Return [x, y] of the center of cell containing provided text 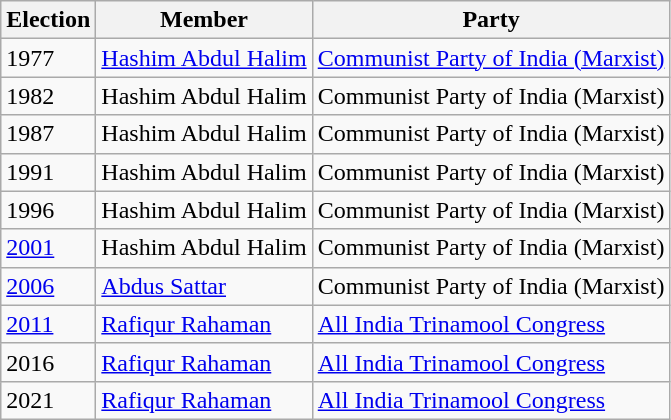
1982 [48, 96]
1991 [48, 172]
Election [48, 20]
2021 [48, 400]
2001 [48, 248]
1996 [48, 210]
Abdus Sattar [204, 286]
2006 [48, 286]
1987 [48, 134]
Member [204, 20]
2016 [48, 362]
Party [491, 20]
1977 [48, 58]
2011 [48, 324]
